Locate the cell with the specified text and output its [X, Y] center coordinate. 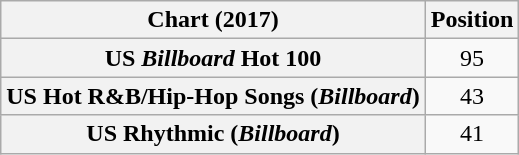
43 [472, 96]
95 [472, 58]
US Billboard Hot 100 [213, 58]
US Rhythmic (Billboard) [213, 134]
Chart (2017) [213, 20]
US Hot R&B/Hip-Hop Songs (Billboard) [213, 96]
Position [472, 20]
41 [472, 134]
